Output the [x, y] coordinate of the center of the cell containing the given text.  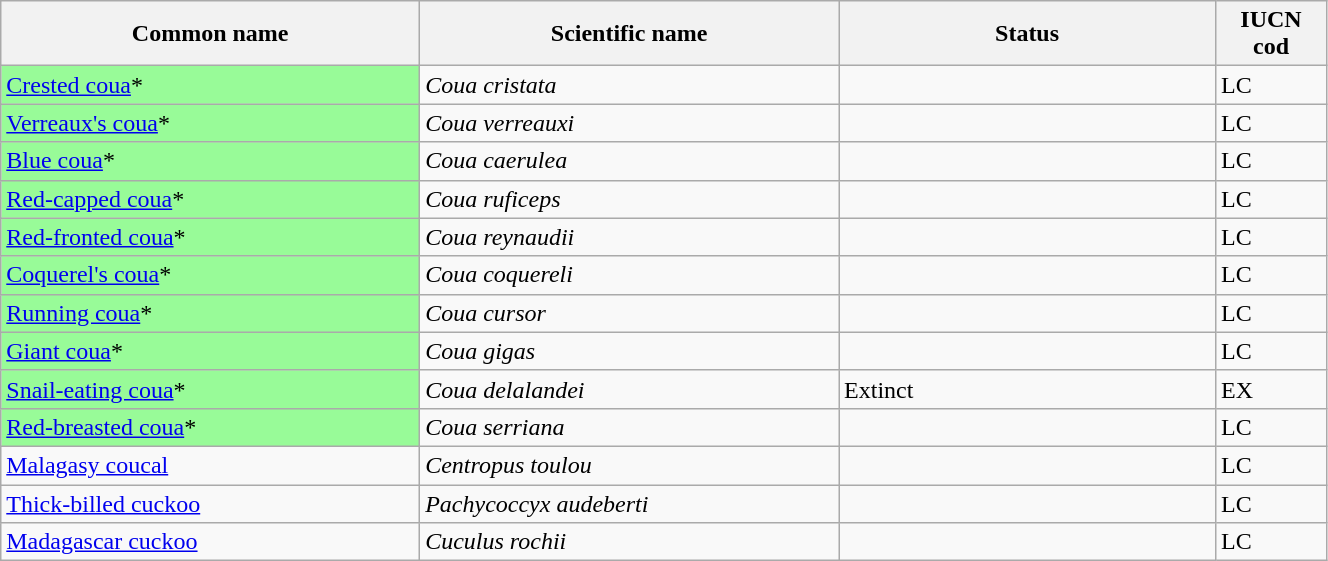
Coua cristata [630, 85]
Giant coua* [210, 351]
Coua delalandei [630, 389]
Coua caerulea [630, 161]
Malagasy coucal [210, 465]
Verreaux's coua* [210, 123]
Red-capped coua* [210, 199]
Status [1028, 34]
Coua reynaudii [630, 237]
Blue coua* [210, 161]
Running coua* [210, 313]
Coquerel's coua* [210, 275]
Scientific name [630, 34]
Crested coua* [210, 85]
Coua ruficeps [630, 199]
Red-breasted coua* [210, 427]
Coua cursor [630, 313]
Extinct [1028, 389]
Centropus toulou [630, 465]
Thick-billed cuckoo [210, 503]
IUCN cod [1272, 34]
Cuculus rochii [630, 542]
Snail-eating coua* [210, 389]
Madagascar cuckoo [210, 542]
Coua coquereli [630, 275]
Pachycoccyx audeberti [630, 503]
Coua verreauxi [630, 123]
Coua gigas [630, 351]
Red-fronted coua* [210, 237]
EX [1272, 389]
Coua serriana [630, 427]
Common name [210, 34]
